Provide the [X, Y] coordinate of the cell's center where the given text is located.  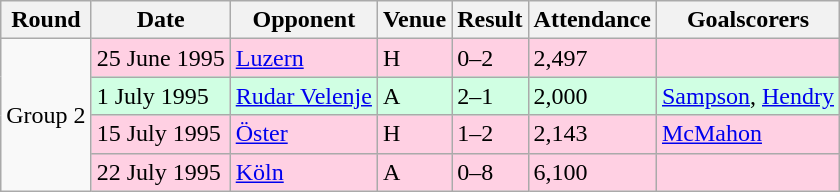
2–1 [490, 96]
Round [46, 20]
15 July 1995 [160, 134]
Luzern [304, 58]
Köln [304, 172]
Opponent [304, 20]
0–2 [490, 58]
22 July 1995 [160, 172]
Sampson, Hendry [748, 96]
0–8 [490, 172]
Group 2 [46, 115]
Venue [414, 20]
Rudar Velenje [304, 96]
Goalscorers [748, 20]
Öster [304, 134]
25 June 1995 [160, 58]
Date [160, 20]
1 July 1995 [160, 96]
2,143 [592, 134]
2,497 [592, 58]
1–2 [490, 134]
2,000 [592, 96]
McMahon [748, 134]
6,100 [592, 172]
Result [490, 20]
Attendance [592, 20]
